Return (x, y) of the center of cell containing provided text 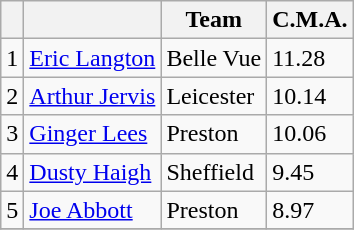
Leicester (214, 96)
C.M.A. (310, 20)
Ginger Lees (92, 134)
4 (12, 172)
1 (12, 58)
10.06 (310, 134)
3 (12, 134)
Eric Langton (92, 58)
2 (12, 96)
Belle Vue (214, 58)
11.28 (310, 58)
Dusty Haigh (92, 172)
5 (12, 210)
9.45 (310, 172)
10.14 (310, 96)
Joe Abbott (92, 210)
Sheffield (214, 172)
Team (214, 20)
Arthur Jervis (92, 96)
8.97 (310, 210)
